Provide the [x, y] coordinate of the cell's center where the given text is located.  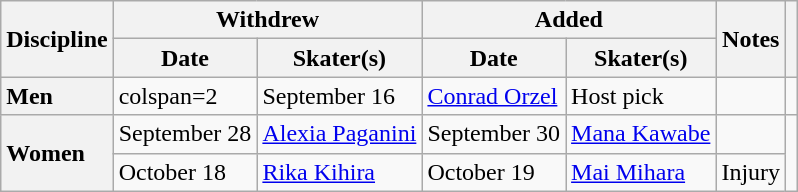
Women [57, 153]
Conrad Orzel [494, 96]
Discipline [57, 39]
Withdrew [268, 20]
Host pick [641, 96]
Men [57, 96]
Injury [751, 172]
Notes [751, 39]
September 16 [340, 96]
Rika Kihira [340, 172]
September 30 [494, 134]
Added [569, 20]
October 19 [494, 172]
October 18 [185, 172]
Mai Mihara [641, 172]
colspan=2 [185, 96]
September 28 [185, 134]
Mana Kawabe [641, 134]
Alexia Paganini [340, 134]
